Identify which cell holds the provided text, then report its [X, Y] central coordinate. 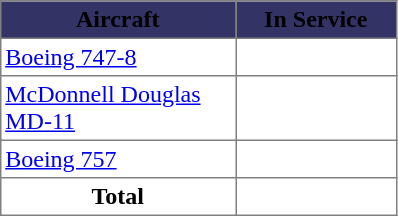
In Service [316, 20]
McDonnell Douglas MD-11 [118, 108]
Aircraft [118, 20]
Boeing 747-8 [118, 57]
Total [118, 197]
Boeing 757 [118, 159]
